Output the [X, Y] coordinate of the center of the cell containing the given text.  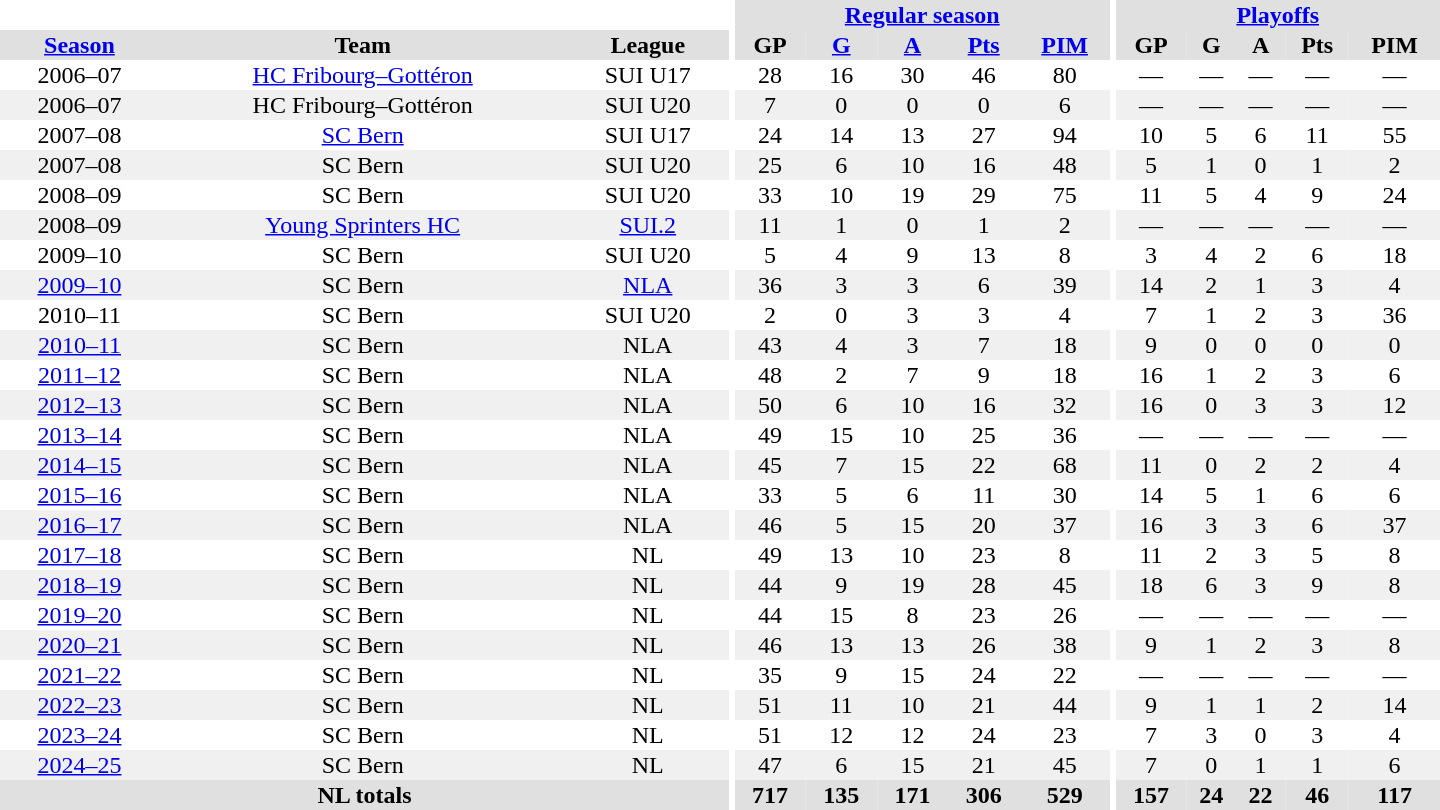
529 [1064, 795]
75 [1064, 195]
94 [1064, 135]
2016–17 [80, 525]
2022–23 [80, 705]
171 [912, 795]
43 [770, 345]
2018–19 [80, 585]
League [648, 45]
32 [1064, 405]
Playoffs [1278, 15]
2020–21 [80, 645]
35 [770, 675]
47 [770, 765]
157 [1150, 795]
27 [984, 135]
55 [1394, 135]
SUI.2 [648, 225]
2017–18 [80, 555]
38 [1064, 645]
Team [363, 45]
Regular season [922, 15]
2015–16 [80, 495]
NL totals [364, 795]
29 [984, 195]
68 [1064, 465]
2021–22 [80, 675]
80 [1064, 75]
2014–15 [80, 465]
2024–25 [80, 765]
2023–24 [80, 735]
717 [770, 795]
2019–20 [80, 615]
2013–14 [80, 435]
135 [842, 795]
2011–12 [80, 375]
Young Sprinters HC [363, 225]
306 [984, 795]
39 [1064, 285]
117 [1394, 795]
2012–13 [80, 405]
50 [770, 405]
Season [80, 45]
20 [984, 525]
